Determine the [x, y] coordinate at the center of the cell enclosing the given text.  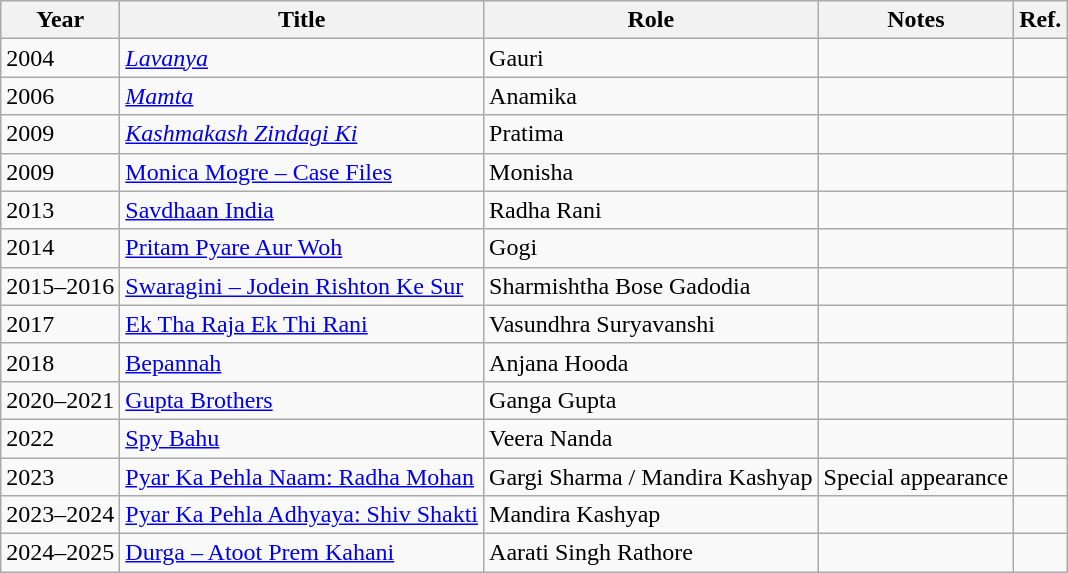
Pyar Ka Pehla Naam: Radha Mohan [302, 477]
Gargi Sharma / Mandira Kashyap [652, 477]
Ref. [1040, 20]
Veera Nanda [652, 438]
Durga – Atoot Prem Kahani [302, 553]
Swaragini – Jodein Rishton Ke Sur [302, 286]
Vasundhra Suryavanshi [652, 324]
Pritam Pyare Aur Woh [302, 248]
Aarati Singh Rathore [652, 553]
Radha Rani [652, 210]
2014 [60, 248]
Spy Bahu [302, 438]
Pratima [652, 134]
2024–2025 [60, 553]
Gupta Brothers [302, 400]
2018 [60, 362]
Mamta [302, 96]
Pyar Ka Pehla Adhyaya: Shiv Shakti [302, 515]
Kashmakash Zindagi Ki [302, 134]
2017 [60, 324]
Monica Mogre – Case Files [302, 172]
2015–2016 [60, 286]
2006 [60, 96]
Ganga Gupta [652, 400]
Role [652, 20]
Special appearance [916, 477]
Anamika [652, 96]
Mandira Kashyap [652, 515]
Ek Tha Raja Ek Thi Rani [302, 324]
2023–2024 [60, 515]
Gauri [652, 58]
Gogi [652, 248]
Sharmishtha Bose Gadodia [652, 286]
Anjana Hooda [652, 362]
2013 [60, 210]
Title [302, 20]
Year [60, 20]
Savdhaan India [302, 210]
2022 [60, 438]
Bepannah [302, 362]
Lavanya [302, 58]
2020–2021 [60, 400]
Notes [916, 20]
2004 [60, 58]
Monisha [652, 172]
2023 [60, 477]
